Provide the [x, y] coordinate of the cell's center where the given text is located.  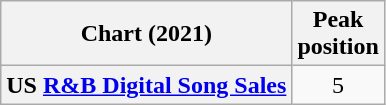
Peakposition [338, 34]
5 [338, 85]
US R&B Digital Song Sales [146, 85]
Chart (2021) [146, 34]
